Search for the cell housing the specified text and yield its [X, Y] center coordinate. 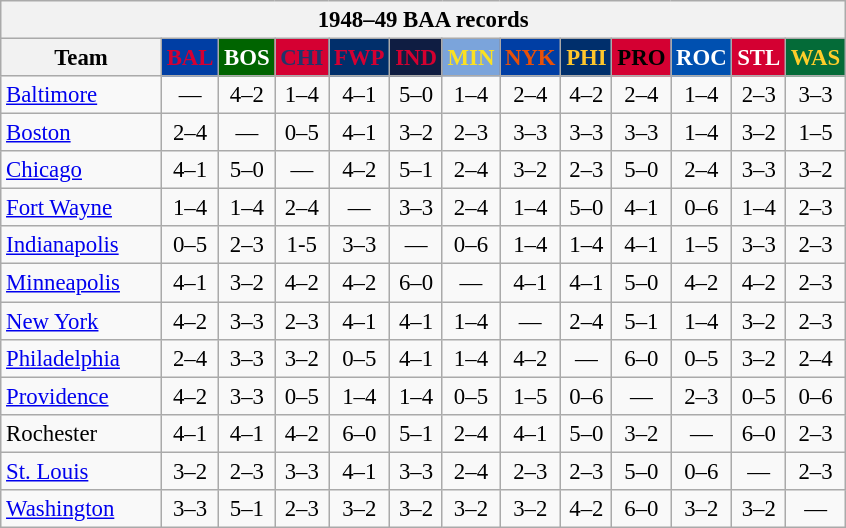
1948–49 BAA records [424, 20]
MIN [470, 58]
Boston [82, 133]
NYK [530, 58]
BOS [247, 58]
Indianapolis [82, 245]
Fort Wayne [82, 208]
IND [416, 58]
Minneapolis [82, 283]
FWP [360, 58]
STL [759, 58]
Rochester [82, 433]
St. Louis [82, 471]
Philadelphia [82, 358]
BAL [190, 58]
PRO [642, 58]
Providence [82, 396]
Baltimore [82, 95]
Washington [82, 509]
1-5 [302, 245]
WAS [816, 58]
New York [82, 321]
Chicago [82, 170]
ROC [702, 58]
CHI [302, 58]
PHI [586, 58]
Team [82, 58]
